Identify which cell holds the provided text, then report its [X, Y] central coordinate. 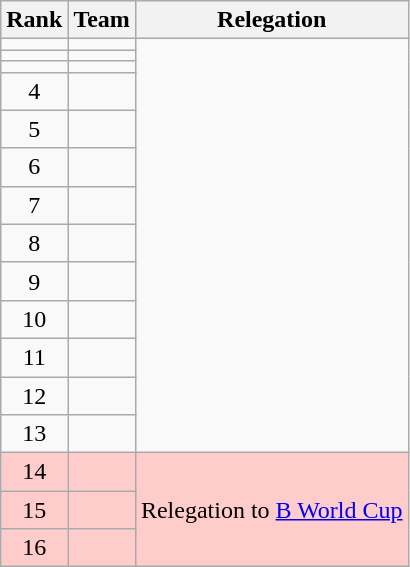
6 [34, 167]
14 [34, 472]
13 [34, 434]
10 [34, 319]
Team [102, 20]
7 [34, 205]
8 [34, 243]
5 [34, 129]
Relegation to B World Cup [272, 510]
Rank [34, 20]
12 [34, 395]
15 [34, 510]
11 [34, 357]
9 [34, 281]
16 [34, 548]
4 [34, 91]
Relegation [272, 20]
